From the cell containing the given text, extract its center point as [X, Y] coordinate. 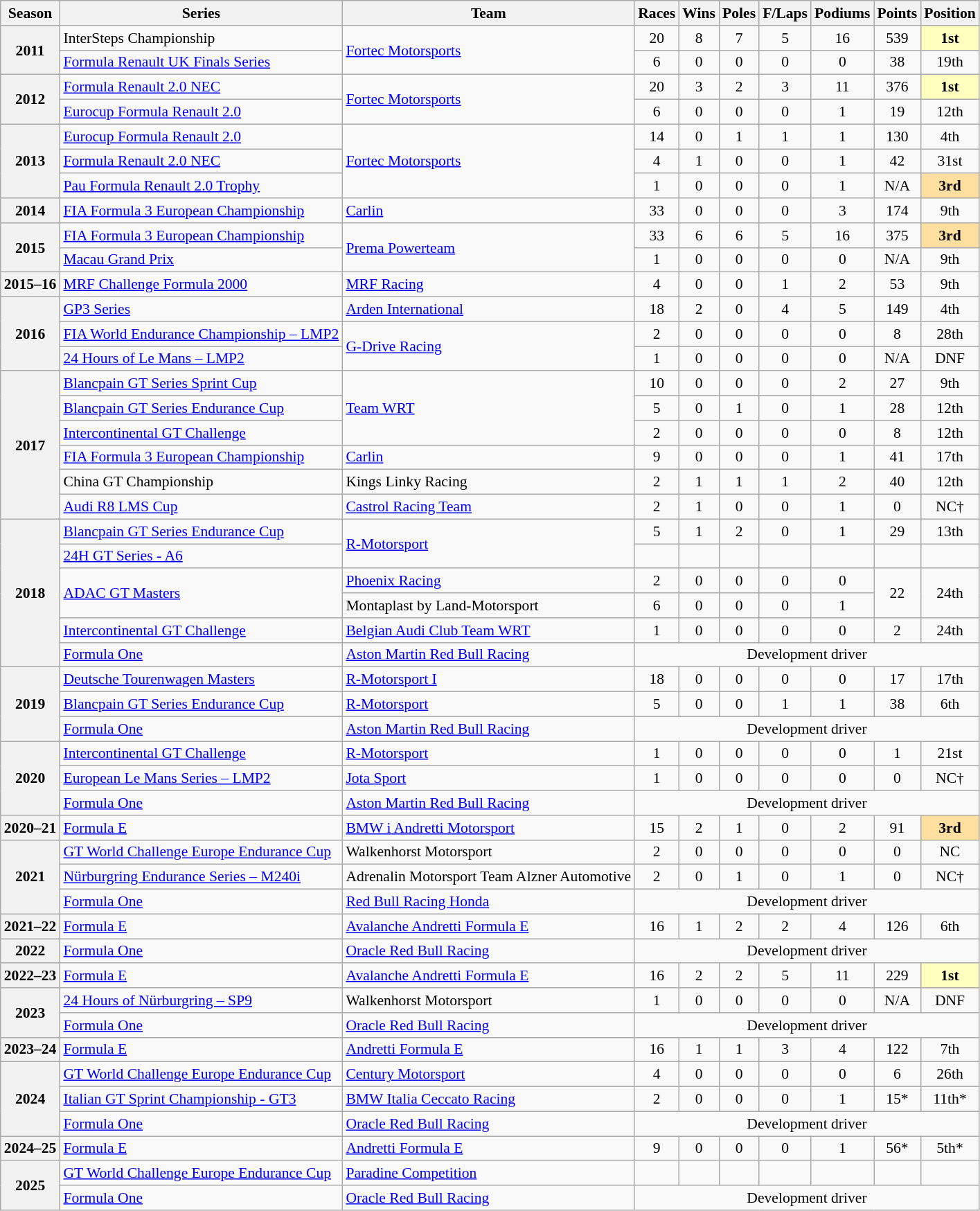
17 [898, 680]
126 [898, 926]
Deutsche Tourenwagen Masters [201, 680]
2020 [30, 779]
Adrenalin Motorsport Team Alzner Automotive [488, 877]
Belgian Audi Club Team WRT [488, 630]
Castrol Racing Team [488, 507]
2015 [30, 248]
56* [898, 1149]
Audi R8 LMS Cup [201, 507]
BMW i Andretti Motorsport [488, 828]
11th* [950, 1099]
Arden International [488, 310]
2018 [30, 593]
40 [898, 482]
G-Drive Racing [488, 346]
14 [657, 136]
2023 [30, 1013]
ADAC GT Masters [201, 593]
2019 [30, 704]
Poles [739, 13]
2020–21 [30, 828]
53 [898, 285]
2021–22 [30, 926]
376 [898, 87]
MRF Racing [488, 285]
7 [739, 38]
Team [488, 13]
539 [898, 38]
Jota Sport [488, 779]
FIA World Endurance Championship – LMP2 [201, 334]
27 [898, 384]
Podiums [842, 13]
122 [898, 1050]
19th [950, 62]
Team WRT [488, 409]
174 [898, 211]
2012 [30, 100]
Prema Powerteam [488, 248]
24 Hours of Le Mans – LMP2 [201, 359]
Kings Linky Racing [488, 482]
Macau Grand Prix [201, 260]
GP3 Series [201, 310]
European Le Mans Series – LMP2 [201, 779]
Italian GT Sprint Championship - GT3 [201, 1099]
F/Laps [785, 13]
Pau Formula Renault 2.0 Trophy [201, 186]
2021 [30, 877]
Paradine Competition [488, 1174]
13th [950, 531]
2017 [30, 445]
2015–16 [30, 285]
2023–24 [30, 1050]
15* [898, 1099]
15 [657, 828]
2016 [30, 334]
2024 [30, 1099]
Position [950, 13]
Series [201, 13]
24H GT Series - A6 [201, 556]
19 [898, 112]
149 [898, 310]
229 [898, 976]
21st [950, 754]
41 [898, 457]
2025 [30, 1186]
2014 [30, 211]
Century Motorsport [488, 1075]
2011 [30, 50]
Wins [699, 13]
28 [898, 408]
InterSteps Championship [201, 38]
Season [30, 13]
5th* [950, 1149]
42 [898, 161]
26th [950, 1075]
31st [950, 161]
7th [950, 1050]
2022–23 [30, 976]
R-Motorsport I [488, 680]
2022 [30, 951]
Blancpain GT Series Sprint Cup [201, 384]
BMW Italia Ceccato Racing [488, 1099]
Formula Renault UK Finals Series [201, 62]
China GT Championship [201, 482]
2013 [30, 161]
130 [898, 136]
Races [657, 13]
Montaplast by Land-Motorsport [488, 605]
Points [898, 13]
NC [950, 852]
2024–25 [30, 1149]
10 [657, 384]
Nürburgring Endurance Series – M240i [201, 877]
22 [898, 593]
28th [950, 334]
Phoenix Racing [488, 581]
MRF Challenge Formula 2000 [201, 285]
29 [898, 531]
375 [898, 236]
91 [898, 828]
Red Bull Racing Honda [488, 902]
24 Hours of Nürburgring – SP9 [201, 1000]
